Return the (X, Y) coordinate for the center point of the cell that contains the specified text.  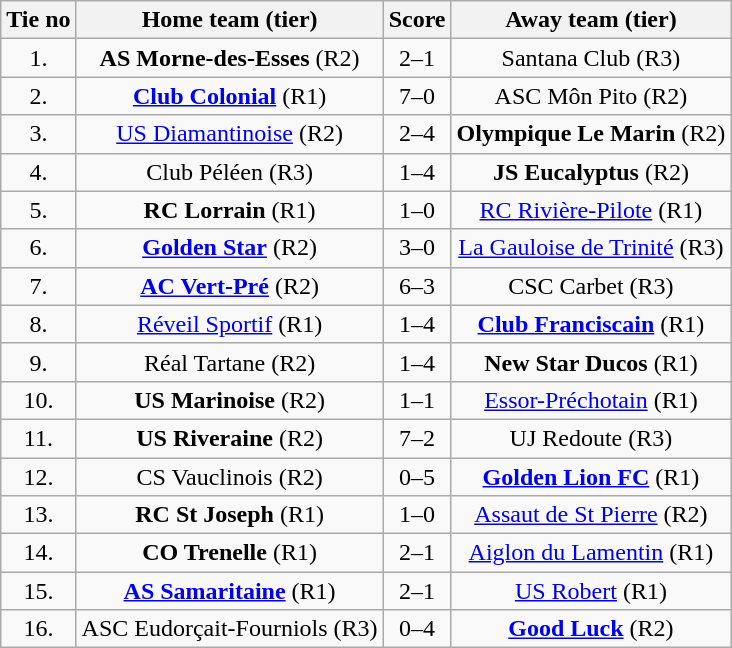
5. (38, 210)
7. (38, 286)
CSC Carbet (R3) (591, 286)
Santana Club (R3) (591, 58)
CO Trenelle (R1) (230, 553)
Assaut de St Pierre (R2) (591, 515)
Tie no (38, 20)
1. (38, 58)
UJ Redoute (R3) (591, 438)
0–4 (417, 629)
7–0 (417, 96)
7–2 (417, 438)
10. (38, 400)
US Robert (R1) (591, 591)
1–1 (417, 400)
15. (38, 591)
6. (38, 248)
RC Lorrain (R1) (230, 210)
3. (38, 134)
2. (38, 96)
Réal Tartane (R2) (230, 362)
6–3 (417, 286)
La Gauloise de Trinité (R3) (591, 248)
Golden Star (R2) (230, 248)
RC Rivière-Pilote (R1) (591, 210)
US Marinoise (R2) (230, 400)
2–4 (417, 134)
11. (38, 438)
AC Vert-Pré (R2) (230, 286)
12. (38, 477)
16. (38, 629)
ASC Eudorçait-Fourniols (R3) (230, 629)
AS Morne-des-Esses (R2) (230, 58)
Golden Lion FC (R1) (591, 477)
4. (38, 172)
Club Franciscain (R1) (591, 324)
Club Colonial (R1) (230, 96)
Club Péléen (R3) (230, 172)
9. (38, 362)
JS Eucalyptus (R2) (591, 172)
AS Samaritaine (R1) (230, 591)
ASC Môn Pito (R2) (591, 96)
US Riveraine (R2) (230, 438)
Good Luck (R2) (591, 629)
Score (417, 20)
0–5 (417, 477)
US Diamantinoise (R2) (230, 134)
Aiglon du Lamentin (R1) (591, 553)
8. (38, 324)
RC St Joseph (R1) (230, 515)
13. (38, 515)
Home team (tier) (230, 20)
14. (38, 553)
3–0 (417, 248)
Réveil Sportif (R1) (230, 324)
Essor-Préchotain (R1) (591, 400)
CS Vauclinois (R2) (230, 477)
Olympique Le Marin (R2) (591, 134)
New Star Ducos (R1) (591, 362)
Away team (tier) (591, 20)
